Return the [x, y] coordinate for the center point of the cell that contains the specified text.  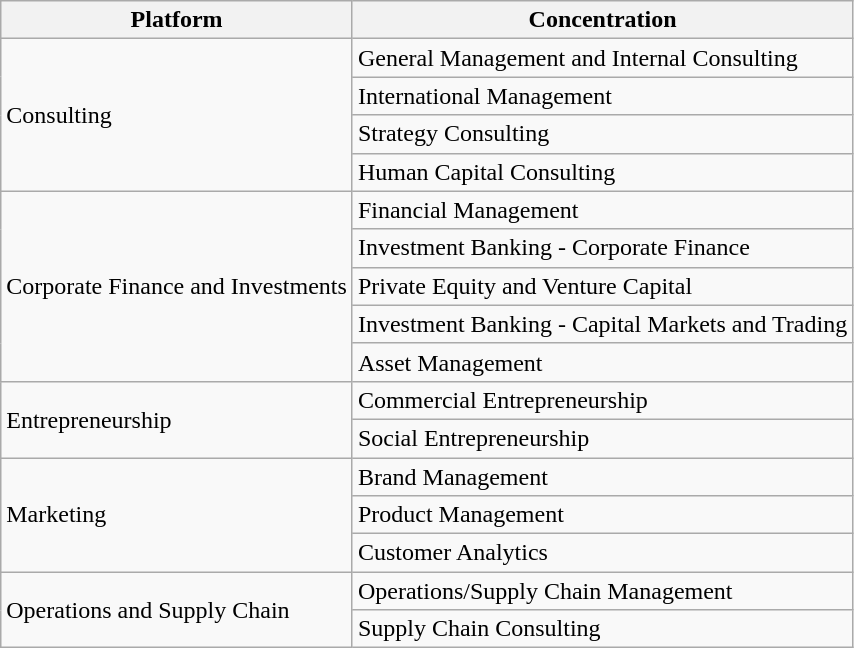
Financial Management [602, 210]
Product Management [602, 515]
Investment Banking - Corporate Finance [602, 248]
Human Capital Consulting [602, 172]
Operations and Supply Chain [177, 610]
Entrepreneurship [177, 419]
Brand Management [602, 477]
General Management and Internal Consulting [602, 58]
Operations/Supply Chain Management [602, 591]
Concentration [602, 20]
Corporate Finance and Investments [177, 286]
Asset Management [602, 362]
Marketing [177, 515]
Commercial Entrepreneurship [602, 400]
Social Entrepreneurship [602, 438]
Platform [177, 20]
International Management [602, 96]
Private Equity and Venture Capital [602, 286]
Customer Analytics [602, 553]
Investment Banking - Capital Markets and Trading [602, 324]
Supply Chain Consulting [602, 629]
Consulting [177, 115]
Strategy Consulting [602, 134]
